Search for the cell housing the specified text and yield its (x, y) center coordinate. 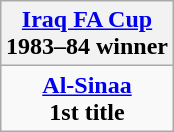
Al-Sinaa1st title (86, 98)
Iraq FA Cup1983–84 winner (86, 34)
